Scan for the cell matching the given text and deliver its [x, y] coordinate at center. 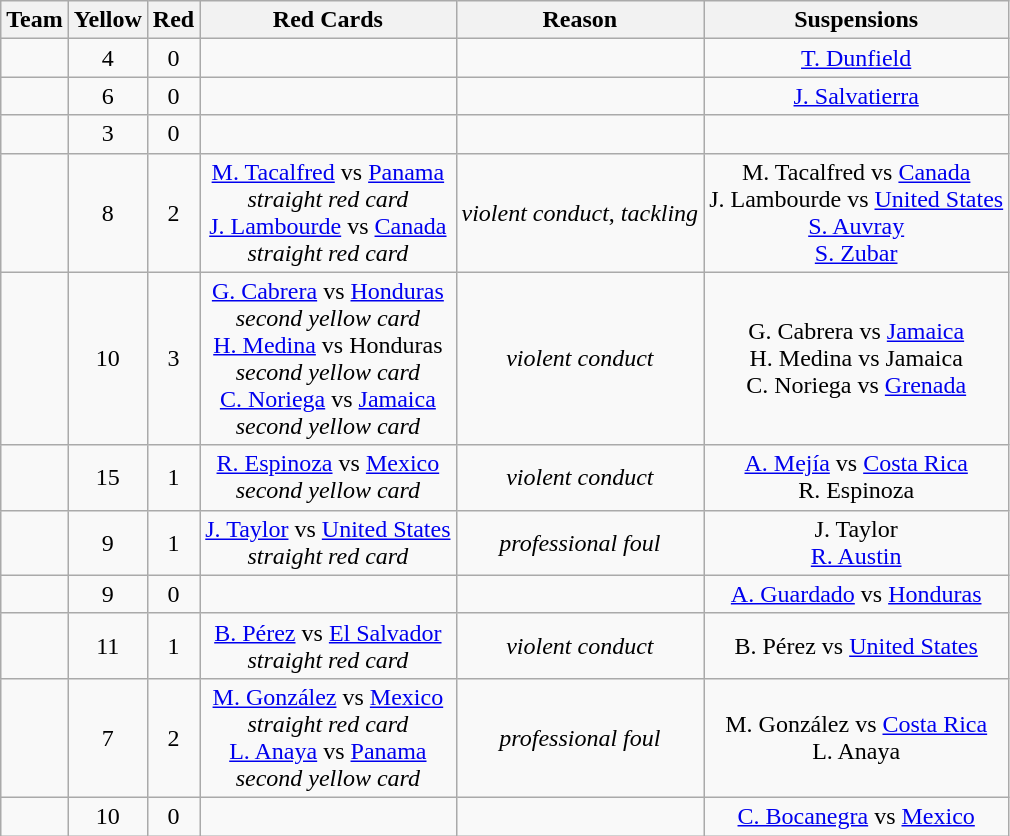
B. Pérez vs El Salvadorstraight red card [328, 646]
B. Pérez vs United States [856, 646]
A. Mejía vs Costa RicaR. Espinoza [856, 478]
T. Dunfield [856, 58]
15 [108, 478]
Red Cards [328, 20]
7 [108, 738]
Suspensions [856, 20]
G. Cabrera vs JamaicaH. Medina vs JamaicaC. Noriega vs Grenada [856, 358]
11 [108, 646]
J. Taylor vs United Statesstraight red card [328, 542]
M. González vs Mexicostraight red cardL. Anaya vs Panamasecond yellow card [328, 738]
6 [108, 96]
M. Tacalfred vs CanadaJ. Lambourde vs United StatesS. AuvrayS. Zubar [856, 212]
C. Bocanegra vs Mexico [856, 816]
J. Salvatierra [856, 96]
J. TaylorR. Austin [856, 542]
M. Tacalfred vs Panamastraight red cardJ. Lambourde vs Canadastraight red card [328, 212]
M. González vs Costa RicaL. Anaya [856, 738]
A. Guardado vs Honduras [856, 594]
Team [35, 20]
4 [108, 58]
Reason [580, 20]
violent conduct, tackling [580, 212]
Yellow [108, 20]
Red [173, 20]
R. Espinoza vs Mexicosecond yellow card [328, 478]
G. Cabrera vs Hondurassecond yellow cardH. Medina vs Hondurassecond yellow cardC. Noriega vs Jamaicasecond yellow card [328, 358]
8 [108, 212]
